Search for the cell housing the specified text and yield its (X, Y) center coordinate. 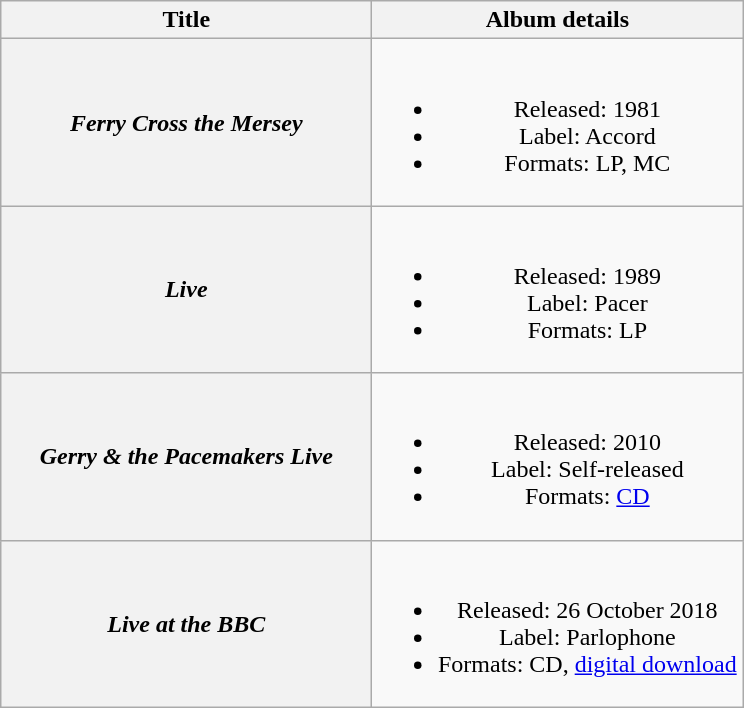
Live at the BBC (186, 624)
Gerry & the Pacemakers Live (186, 456)
Released: 26 October 2018Label: ParlophoneFormats: CD, digital download (558, 624)
Title (186, 20)
Live (186, 290)
Ferry Cross the Mersey (186, 122)
Album details (558, 20)
Released: 1981Label: AccordFormats: LP, MC (558, 122)
Released: 1989Label: PacerFormats: LP (558, 290)
Released: 2010Label: Self-releasedFormats: CD (558, 456)
